Search for the cell housing the specified text and yield its (X, Y) center coordinate. 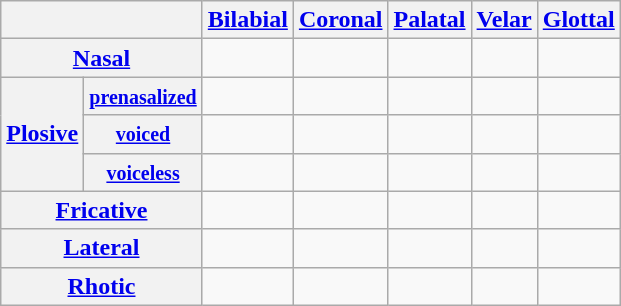
Palatal (430, 20)
voiced (143, 134)
Lateral (102, 248)
Fricative (102, 210)
Bilabial (248, 20)
Glottal (578, 20)
voiceless (143, 172)
Plosive (42, 134)
Nasal (102, 58)
Coronal (340, 20)
Velar (504, 20)
Rhotic (102, 286)
prenasalized (143, 96)
